Detect which cell encompasses the target text, then output its [X, Y] center coordinate. 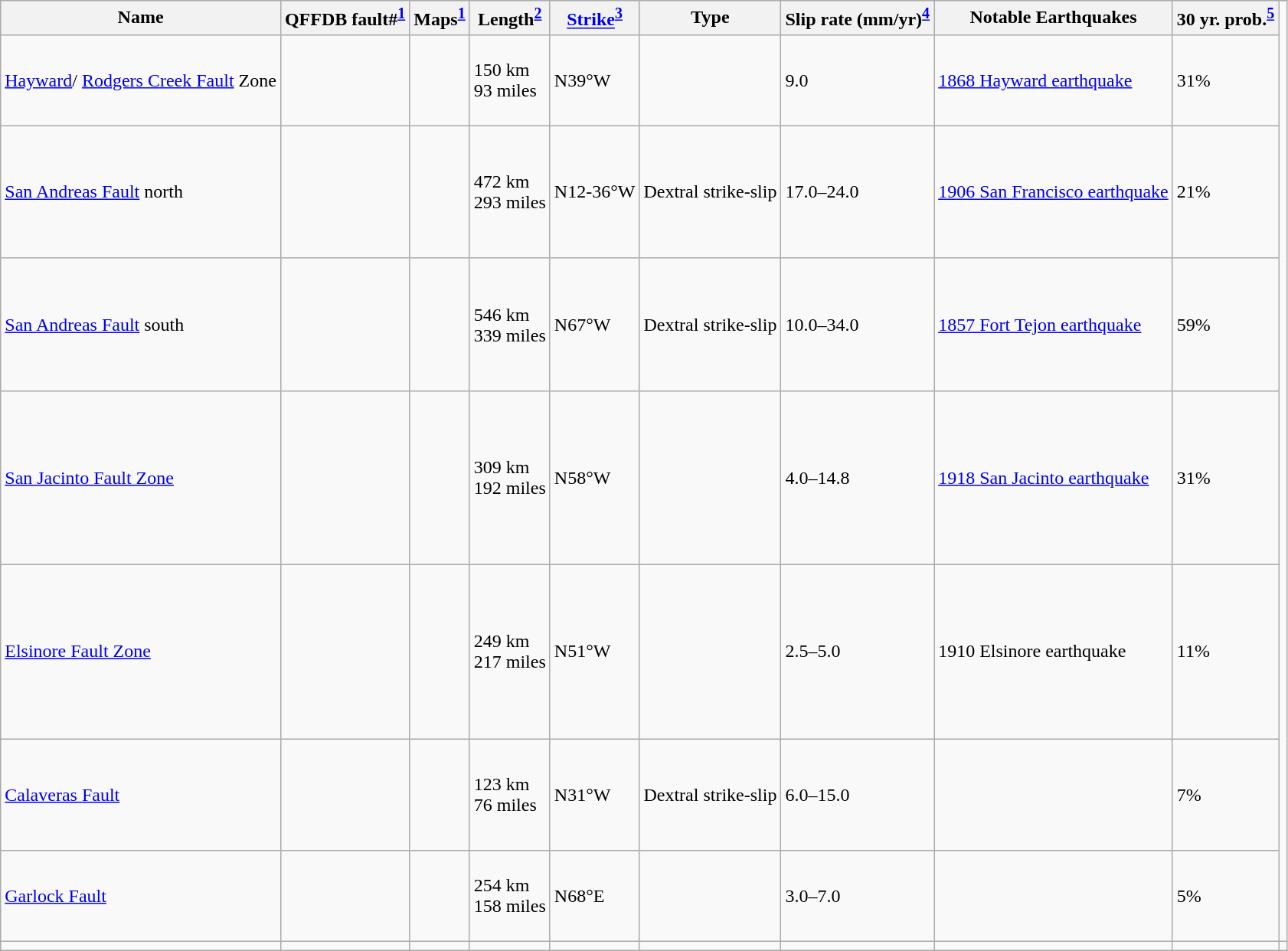
249 km217 miles [510, 652]
10.0–34.0 [858, 325]
546 km339 miles [510, 325]
472 km293 miles [510, 191]
Name [141, 18]
1910 Elsinore earthquake [1054, 652]
9.0 [858, 80]
1918 San Jacinto earthquake [1054, 478]
1868 Hayward earthquake [1054, 80]
Calaveras Fault [141, 795]
Maps1 [440, 18]
N58°W [594, 478]
N31°W [594, 795]
123 km76 miles [510, 795]
17.0–24.0 [858, 191]
6.0–15.0 [858, 795]
San Andreas Fault north [141, 191]
30 yr. prob.5 [1225, 18]
N67°W [594, 325]
254 km158 miles [510, 896]
Type [711, 18]
Length2 [510, 18]
San Andreas Fault south [141, 325]
QFFDB fault#1 [345, 18]
3.0–7.0 [858, 896]
1906 San Francisco earthquake [1054, 191]
San Jacinto Fault Zone [141, 478]
4.0–14.8 [858, 478]
Hayward/ Rodgers Creek Fault Zone [141, 80]
Elsinore Fault Zone [141, 652]
150 km93 miles [510, 80]
N12-36°W [594, 191]
Garlock Fault [141, 896]
N68°E [594, 896]
1857 Fort Tejon earthquake [1054, 325]
5% [1225, 896]
N51°W [594, 652]
Slip rate (mm/yr)4 [858, 18]
309 km192 miles [510, 478]
11% [1225, 652]
N39°W [594, 80]
21% [1225, 191]
Notable Earthquakes [1054, 18]
Strike3 [594, 18]
59% [1225, 325]
7% [1225, 795]
2.5–5.0 [858, 652]
